For the text-containing cell, return its midpoint in [x, y] coordinate format. 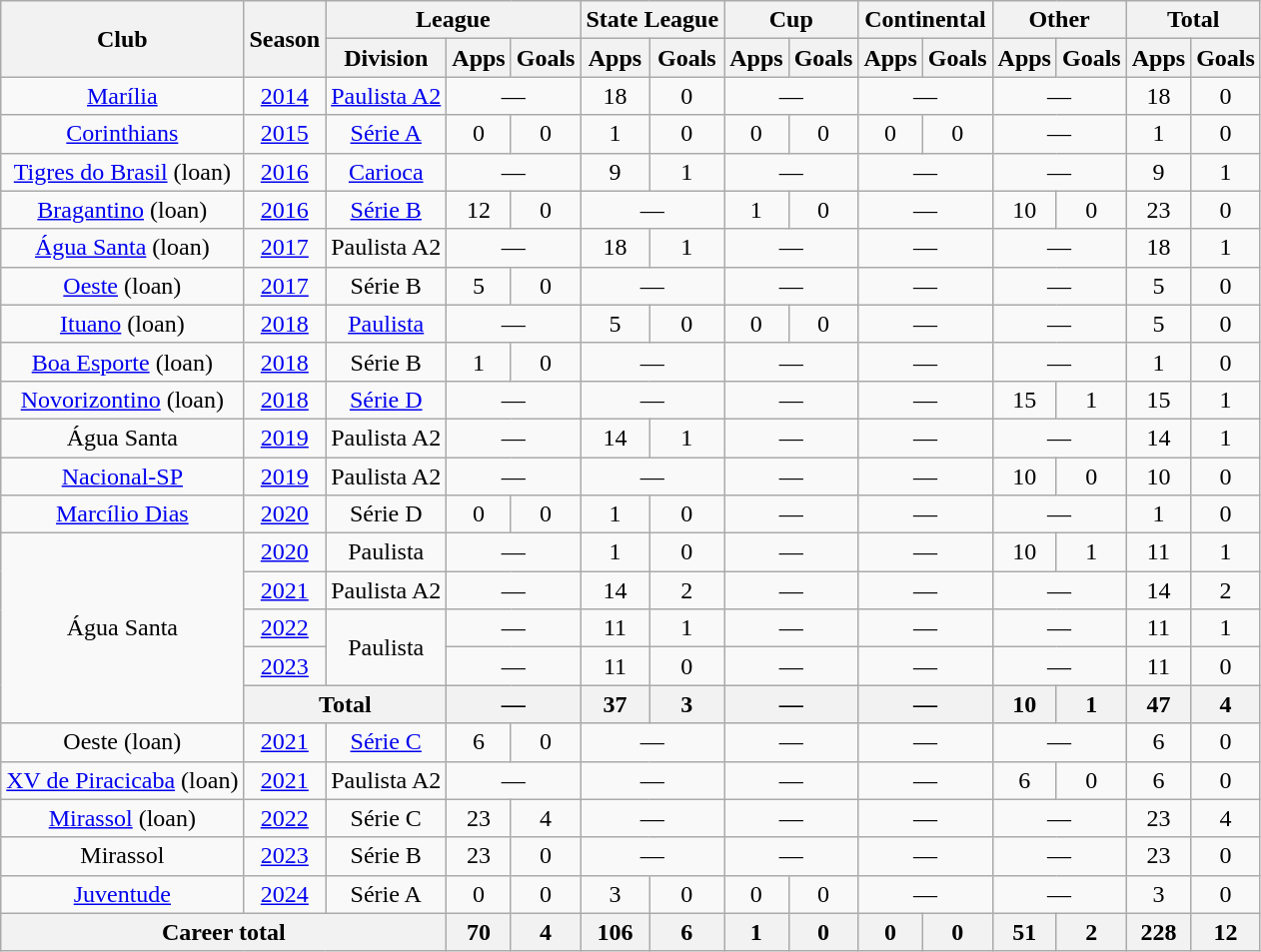
2015 [285, 134]
Novorizontino (loan) [122, 400]
Continental [925, 20]
Season [285, 39]
106 [616, 932]
XV de Piracicaba (loan) [122, 780]
37 [616, 704]
51 [1024, 932]
Ituano (loan) [122, 324]
Nacional-SP [122, 476]
2024 [285, 894]
Boa Esporte (loan) [122, 362]
Juventude [122, 894]
Carioca [386, 172]
Mirassol (loan) [122, 818]
228 [1158, 932]
Tigres do Brasil (loan) [122, 172]
2014 [285, 96]
Bragantino (loan) [122, 210]
Marília [122, 96]
Other [1059, 20]
Água Santa (loan) [122, 248]
Division [386, 58]
State League [652, 20]
47 [1158, 704]
Club [122, 39]
League [454, 20]
Cup [791, 20]
Corinthians [122, 134]
70 [479, 932]
Career total [224, 932]
Mirassol [122, 856]
Marcílio Dias [122, 514]
